Scan for the cell matching the given text and deliver its [x, y] coordinate at center. 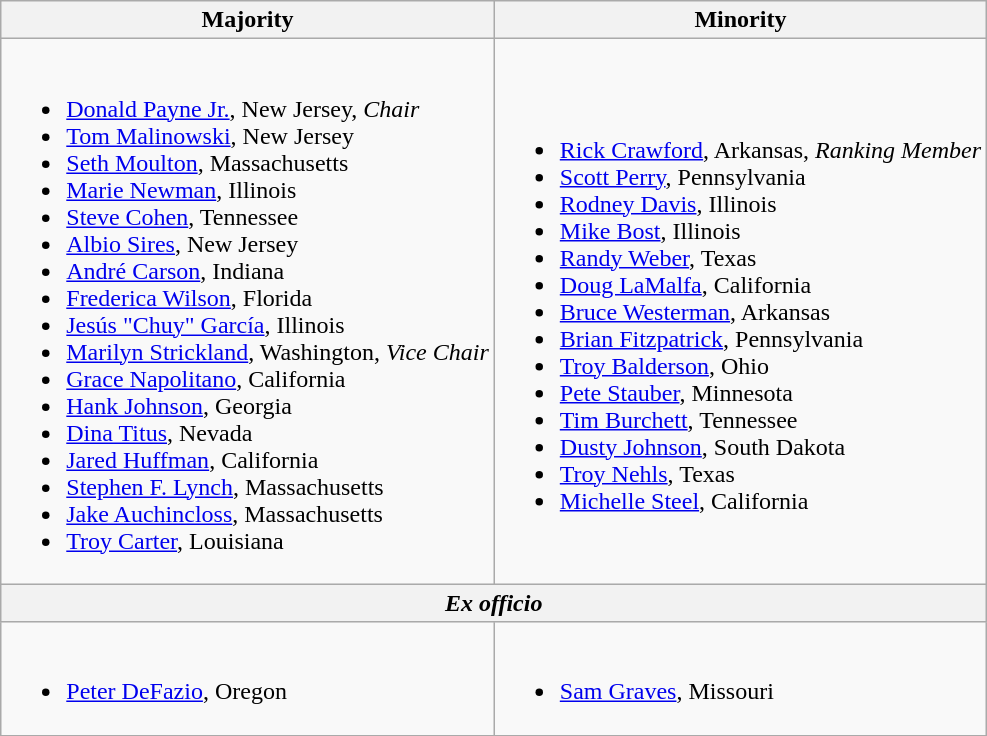
Sam Graves, Missouri [740, 678]
Majority [248, 20]
Ex officio [494, 603]
Peter DeFazio, Oregon [248, 678]
Minority [740, 20]
